Extract the [X, Y] coordinate from the center of the cell holding the provided text.  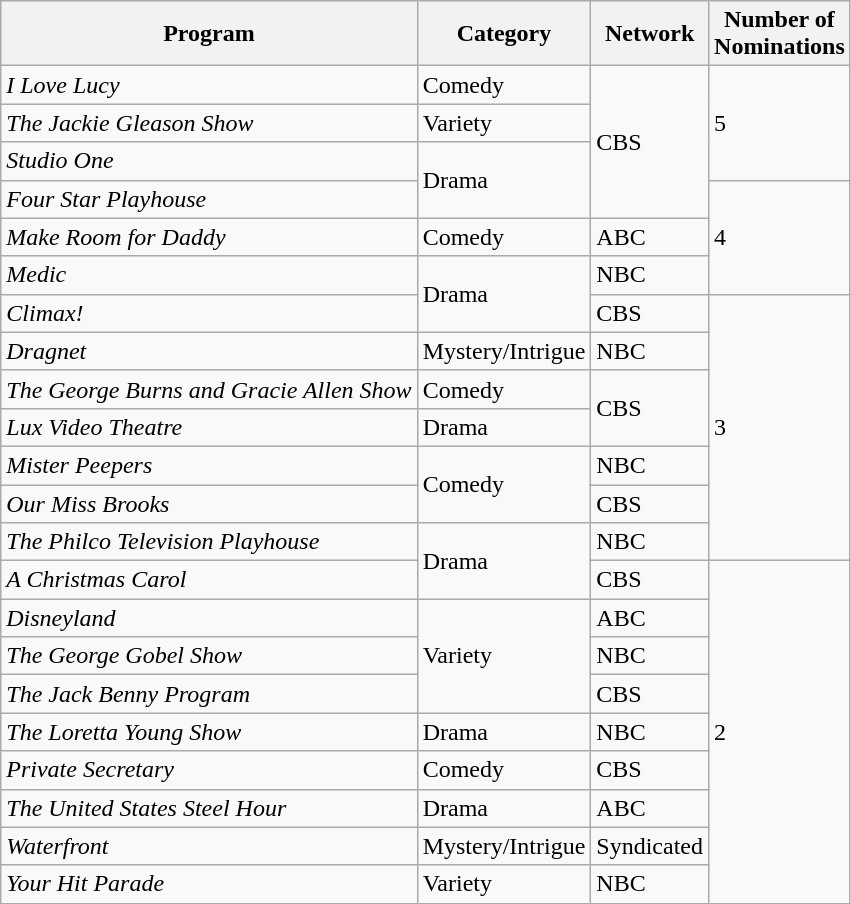
Climax! [209, 313]
Make Room for Daddy [209, 237]
The Philco Television Playhouse [209, 542]
Private Secretary [209, 770]
Mister Peepers [209, 465]
Waterfront [209, 846]
Network [650, 34]
Medic [209, 275]
The United States Steel Hour [209, 808]
3 [780, 427]
A Christmas Carol [209, 580]
The Loretta Young Show [209, 732]
Four Star Playhouse [209, 199]
5 [780, 123]
The Jack Benny Program [209, 694]
Dragnet [209, 351]
Our Miss Brooks [209, 503]
Syndicated [650, 846]
Disneyland [209, 618]
Category [504, 34]
The George Burns and Gracie Allen Show [209, 389]
Studio One [209, 161]
4 [780, 237]
Number ofNominations [780, 34]
2 [780, 732]
The Jackie Gleason Show [209, 123]
Lux Video Theatre [209, 427]
Program [209, 34]
I Love Lucy [209, 85]
Your Hit Parade [209, 884]
The George Gobel Show [209, 656]
